Return (x, y) of the center of cell containing provided text 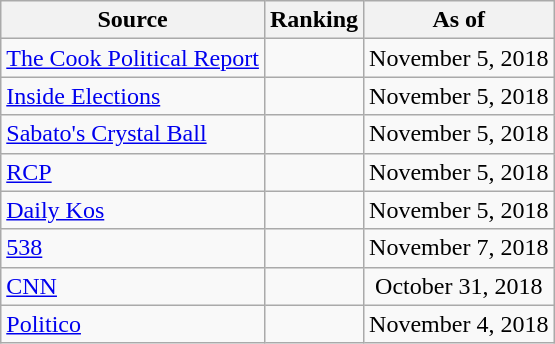
Sabato's Crystal Ball (133, 134)
Inside Elections (133, 96)
The Cook Political Report (133, 58)
Politico (133, 324)
Ranking (314, 20)
RCP (133, 172)
538 (133, 248)
November 7, 2018 (459, 248)
As of (459, 20)
October 31, 2018 (459, 286)
Source (133, 20)
November 4, 2018 (459, 324)
Daily Kos (133, 210)
CNN (133, 286)
